Provide the [X, Y] coordinate of the cell's center where the given text is located.  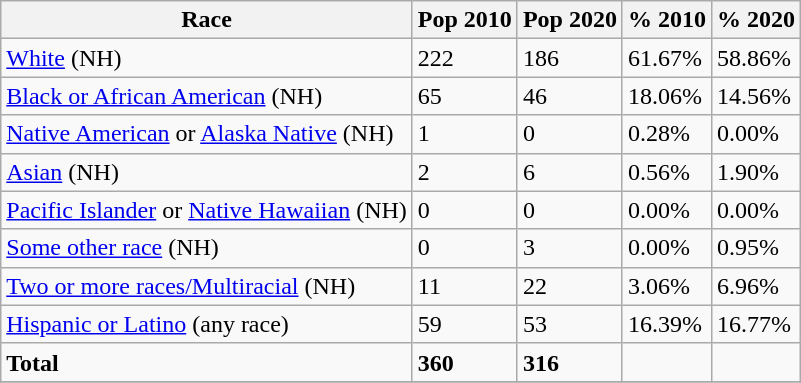
Race [207, 20]
2 [464, 172]
Asian (NH) [207, 172]
Pop 2010 [464, 20]
53 [570, 324]
% 2020 [756, 20]
22 [570, 286]
0.28% [666, 134]
360 [464, 362]
1 [464, 134]
59 [464, 324]
3 [570, 248]
0.56% [666, 172]
6 [570, 172]
Pacific Islander or Native Hawaiian (NH) [207, 210]
0.95% [756, 248]
186 [570, 58]
3.06% [666, 286]
6.96% [756, 286]
Hispanic or Latino (any race) [207, 324]
14.56% [756, 96]
1.90% [756, 172]
11 [464, 286]
65 [464, 96]
16.39% [666, 324]
Black or African American (NH) [207, 96]
% 2010 [666, 20]
61.67% [666, 58]
Two or more races/Multiracial (NH) [207, 286]
Some other race (NH) [207, 248]
Pop 2020 [570, 20]
222 [464, 58]
Native American or Alaska Native (NH) [207, 134]
16.77% [756, 324]
Total [207, 362]
18.06% [666, 96]
46 [570, 96]
White (NH) [207, 58]
316 [570, 362]
58.86% [756, 58]
